Return the (x, y) coordinate for the center point of the cell that contains the specified text.  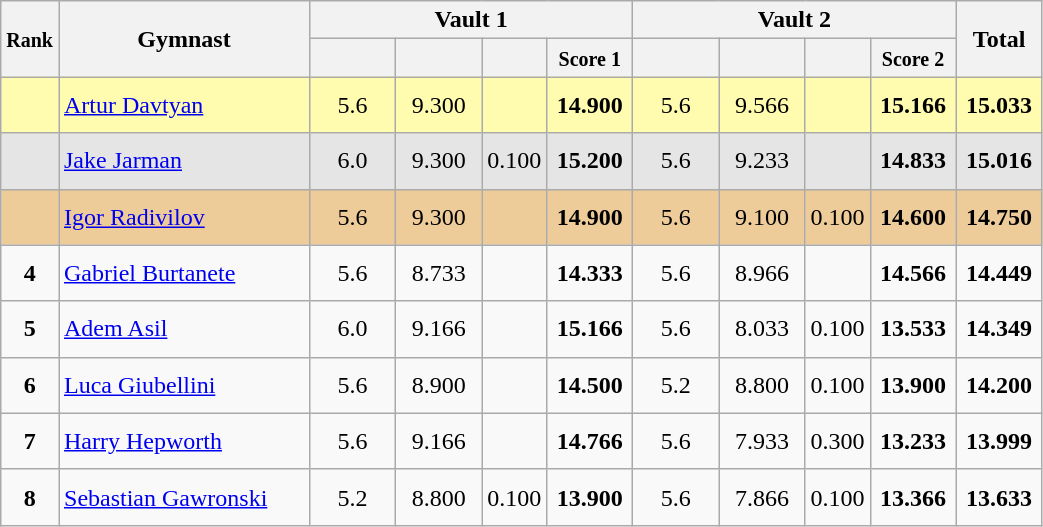
Vault 1 (472, 20)
4 (30, 273)
8.733 (439, 273)
14.500 (590, 385)
14.333 (590, 273)
8.033 (762, 329)
Igor Radivilov (184, 217)
Rank (30, 39)
Gymnast (184, 39)
14.349 (999, 329)
7.866 (762, 497)
7 (30, 441)
14.766 (590, 441)
9.100 (762, 217)
Score 1 (590, 58)
Score 2 (913, 58)
14.833 (913, 161)
Gabriel Burtanete (184, 273)
13.233 (913, 441)
Harry Hepworth (184, 441)
8.966 (762, 273)
9.233 (762, 161)
14.449 (999, 273)
Sebastian Gawronski (184, 497)
15.200 (590, 161)
Vault 2 (794, 20)
13.533 (913, 329)
13.999 (999, 441)
13.633 (999, 497)
Jake Jarman (184, 161)
9.566 (762, 105)
7.933 (762, 441)
Adem Asil (184, 329)
14.200 (999, 385)
8.900 (439, 385)
Luca Giubellini (184, 385)
14.566 (913, 273)
Total (999, 39)
5 (30, 329)
13.366 (913, 497)
8 (30, 497)
15.016 (999, 161)
15.033 (999, 105)
6 (30, 385)
14.600 (913, 217)
Artur Davtyan (184, 105)
14.750 (999, 217)
0.300 (838, 441)
